From the cell containing the given text, extract its center point as (x, y) coordinate. 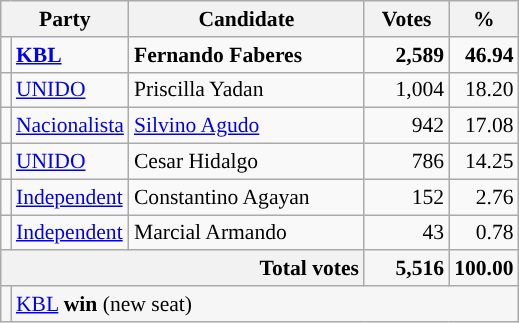
KBL (70, 55)
14.25 (484, 162)
KBL win (new seat) (265, 304)
2,589 (406, 55)
Total votes (182, 269)
2.76 (484, 197)
100.00 (484, 269)
Silvino Agudo (246, 126)
786 (406, 162)
5,516 (406, 269)
0.78 (484, 233)
Marcial Armando (246, 233)
Cesar Hidalgo (246, 162)
152 (406, 197)
% (484, 19)
942 (406, 126)
Constantino Agayan (246, 197)
Votes (406, 19)
Party (65, 19)
Fernando Faberes (246, 55)
1,004 (406, 90)
46.94 (484, 55)
Nacionalista (70, 126)
43 (406, 233)
Candidate (246, 19)
18.20 (484, 90)
17.08 (484, 126)
Priscilla Yadan (246, 90)
